Return the (X, Y) coordinate for the center point of the cell that contains the specified text.  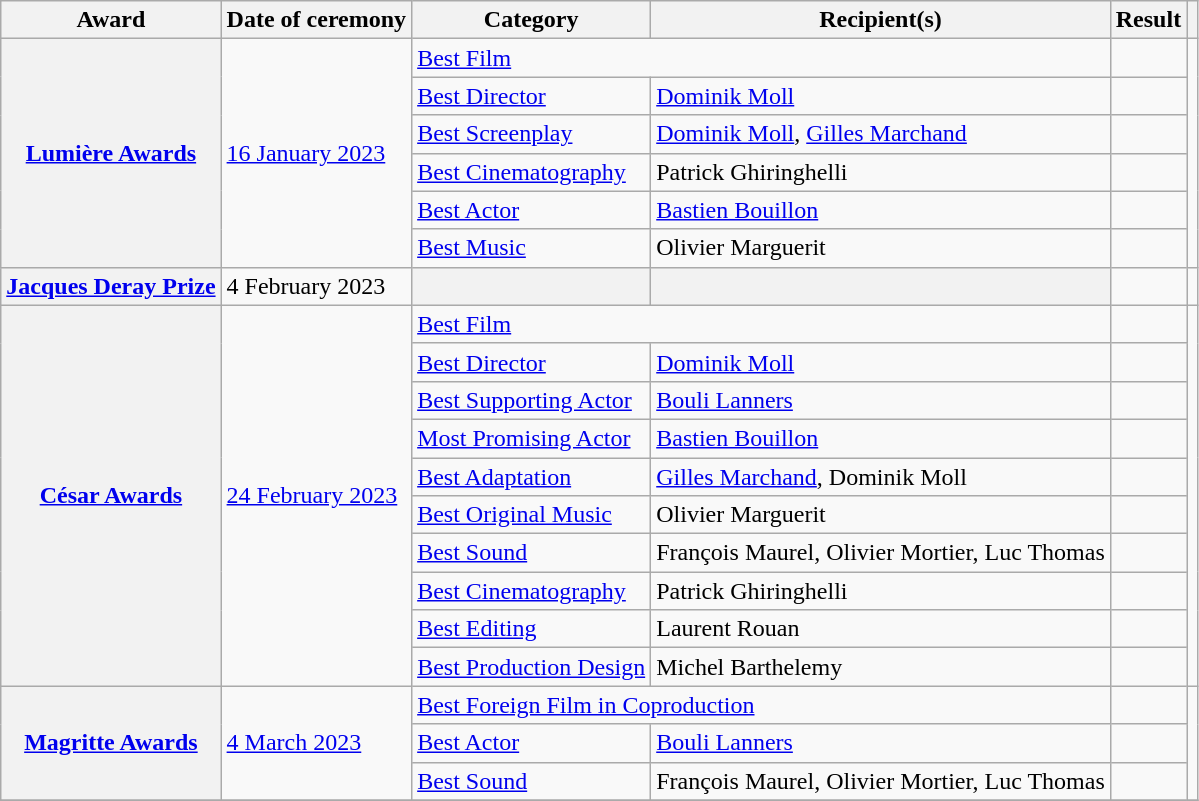
4 February 2023 (316, 286)
Category (532, 20)
Best Screenplay (532, 134)
Date of ceremony (316, 20)
Lumière Awards (111, 153)
Most Promising Actor (532, 438)
Best Music (532, 248)
Best Production Design (532, 667)
4 March 2023 (316, 743)
Magritte Awards (111, 743)
Best Foreign Film in Coproduction (762, 705)
Best Editing (532, 629)
Jacques Deray Prize (111, 286)
16 January 2023 (316, 153)
César Awards (111, 496)
Laurent Rouan (881, 629)
Gilles Marchand, Dominik Moll (881, 477)
Best Supporting Actor (532, 400)
Result (1148, 20)
Award (111, 20)
Best Original Music (532, 515)
24 February 2023 (316, 496)
Best Adaptation (532, 477)
Recipient(s) (881, 20)
Dominik Moll, Gilles Marchand (881, 134)
Michel Barthelemy (881, 667)
